Determine the (X, Y) coordinate at the center of the cell enclosing the given text.  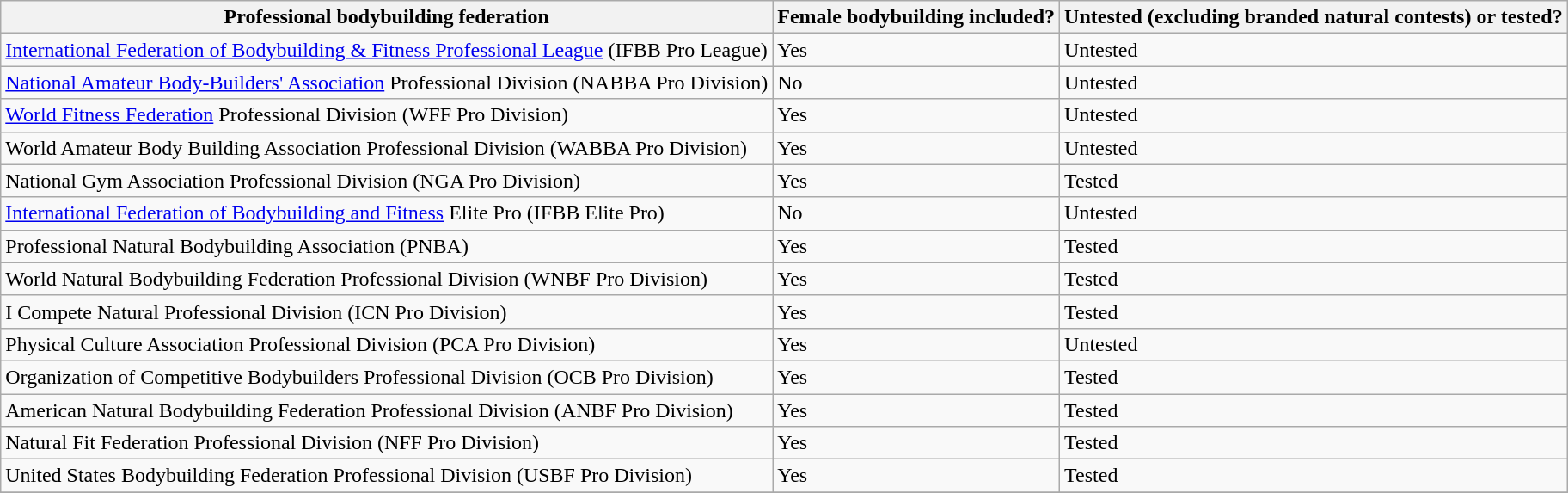
International Federation of Bodybuilding and Fitness Elite Pro (IFBB Elite Pro) (387, 213)
World Fitness Federation Professional Division (WFF Pro Division) (387, 115)
World Natural Bodybuilding Federation Professional Division (WNBF Pro Division) (387, 279)
Female bodybuilding included? (916, 17)
American Natural Bodybuilding Federation Professional Division (ANBF Pro Division) (387, 410)
Organization of Competitive Bodybuilders Professional Division (OCB Pro Division) (387, 377)
I Compete Natural Professional Division (ICN Pro Division) (387, 311)
Physical Culture Association Professional Division (PCA Pro Division) (387, 344)
National Amateur Body-Builders' Association Professional Division (NABBA Pro Division) (387, 83)
International Federation of Bodybuilding & Fitness Professional League (IFBB Pro League) (387, 50)
Natural Fit Federation Professional Division (NFF Pro Division) (387, 443)
Professional bodybuilding federation (387, 17)
National Gym Association Professional Division (NGA Pro Division) (387, 181)
Untested (excluding branded natural contests) or tested? (1314, 17)
United States Bodybuilding Federation Professional Division (USBF Pro Division) (387, 476)
World Amateur Body Building Association Professional Division (WABBA Pro Division) (387, 148)
Professional Natural Bodybuilding Association (PNBA) (387, 246)
